Output the (x, y) coordinate of the center of the cell containing the given text.  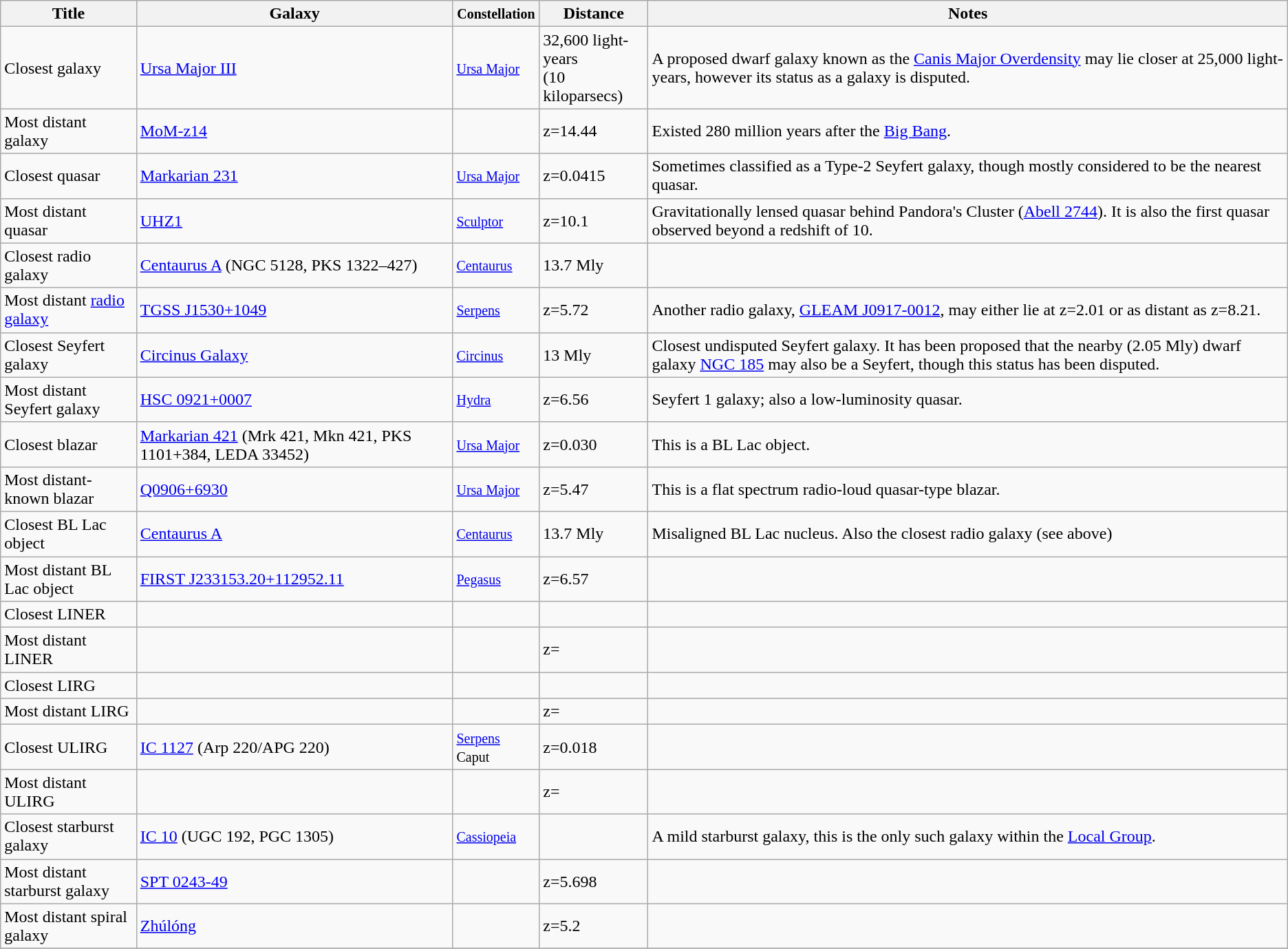
Sometimes classified as a Type-2 Seyfert galaxy, though mostly considered to be the nearest quasar. (967, 176)
Most distant Seyfert galaxy (69, 399)
Most distant-known blazar (69, 489)
z=5.72 (594, 310)
Galaxy (294, 14)
Closest LINER (69, 615)
z=6.57 (594, 578)
Zhúlóng (294, 926)
Most distant galaxy (69, 131)
Most distant BL Lac object (69, 578)
Cassiopeia (496, 837)
UHZ1 (294, 220)
Another radio galaxy, GLEAM J0917-0012, may either lie at z=2.01 or as distant as z=8.21. (967, 310)
Serpens (496, 310)
Markarian 421 (Mrk 421, Mkn 421, PKS 1101+384, LEDA 33452) (294, 445)
A mild starburst galaxy, this is the only such galaxy within the Local Group. (967, 837)
Seyfert 1 galaxy; also a low-luminosity quasar. (967, 399)
Markarian 231 (294, 176)
IC 1127 (Arp 220/APG 220) (294, 747)
Most distant starburst galaxy (69, 881)
Title (69, 14)
z=5.47 (594, 489)
Constellation (496, 14)
z=0.0415 (594, 176)
Closest Seyfert galaxy (69, 355)
Hydra (496, 399)
Q0906+6930 (294, 489)
Misaligned BL Lac nucleus. Also the closest radio galaxy (see above) (967, 534)
Most distant ULIRG (69, 791)
13 Mly (594, 355)
Most distant LINER (69, 650)
Pegasus (496, 578)
A proposed dwarf galaxy known as the Canis Major Overdensity may lie closer at 25,000 light-years, however its status as a galaxy is disputed. (967, 67)
IC 10 (UGC 192, PGC 1305) (294, 837)
Most distant radio galaxy (69, 310)
z=6.56 (594, 399)
This is a flat spectrum radio-loud quasar-type blazar. (967, 489)
Ursa Major III (294, 67)
TGSS J1530+1049 (294, 310)
Closest quasar (69, 176)
SPT 0243-49 (294, 881)
Closest BL Lac object (69, 534)
FIRST J233153.20+112952.11 (294, 578)
z=0.018 (594, 747)
Centaurus A (294, 534)
z=5.698 (594, 881)
Closest blazar (69, 445)
Closest LIRG (69, 685)
Closest radio galaxy (69, 266)
Most distant spiral galaxy (69, 926)
MoM-z14 (294, 131)
Gravitationally lensed quasar behind Pandora's Cluster (Abell 2744). It is also the first quasar observed beyond a redshift of 10. (967, 220)
Most distant quasar (69, 220)
Notes (967, 14)
z=10.1 (594, 220)
Existed 280 million years after the Big Bang. (967, 131)
HSC 0921+0007 (294, 399)
Sculptor (496, 220)
32,600 light-years(10 kiloparsecs) (594, 67)
Closest ULIRG (69, 747)
This is a BL Lac object. (967, 445)
Circinus (496, 355)
Circinus Galaxy (294, 355)
z=5.2 (594, 926)
Centaurus A (NGC 5128, PKS 1322–427) (294, 266)
Distance (594, 14)
Most distant LIRG (69, 712)
Closest starburst galaxy (69, 837)
Serpens Caput (496, 747)
z=0.030 (594, 445)
z=14.44 (594, 131)
Closest galaxy (69, 67)
